Capture the cell that displays the provided text and extract its (x, y) central coordinate. 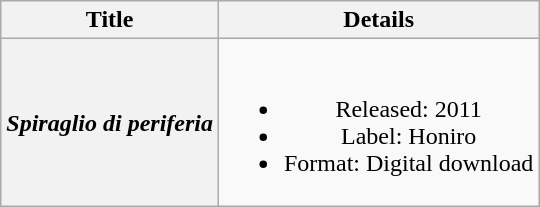
Details (378, 20)
Released: 2011Label: HoniroFormat: Digital download (378, 122)
Title (110, 20)
Spiraglio di periferia (110, 122)
